Output the [x, y] coordinate of the center of the cell containing the given text.  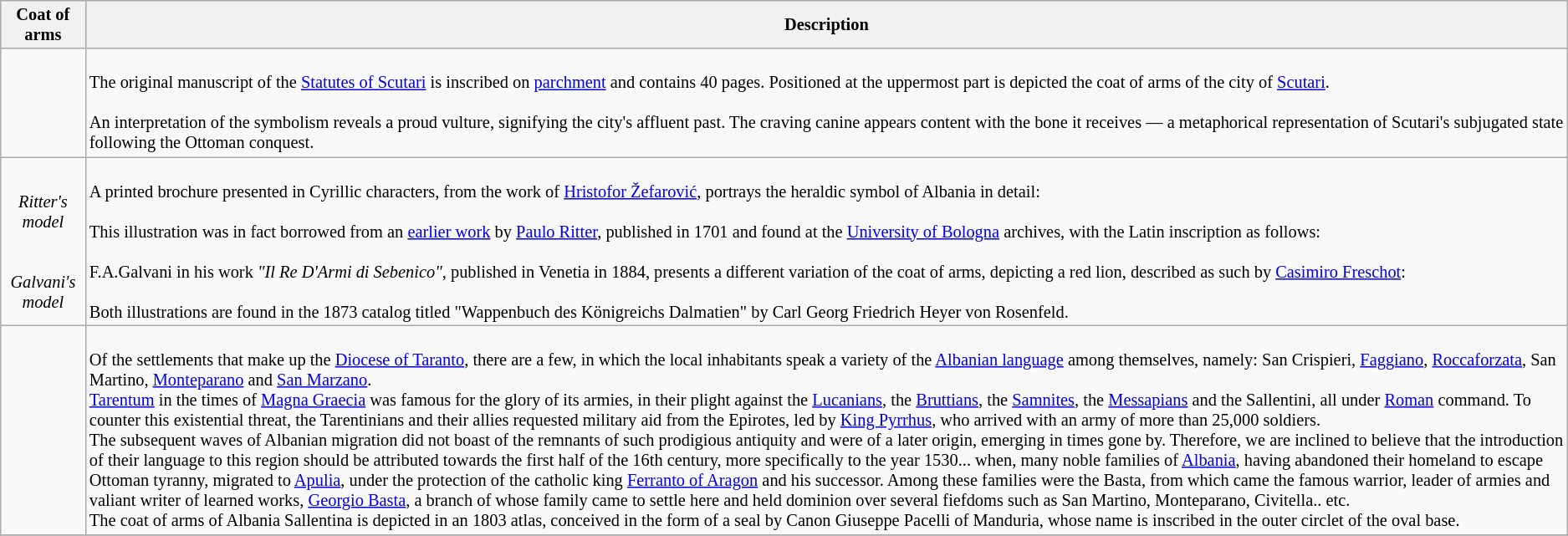
Description [826, 24]
Ritter's modelGalvani's model [43, 242]
Coat of arms [43, 24]
